Capture the cell that displays the provided text and extract its [X, Y] central coordinate. 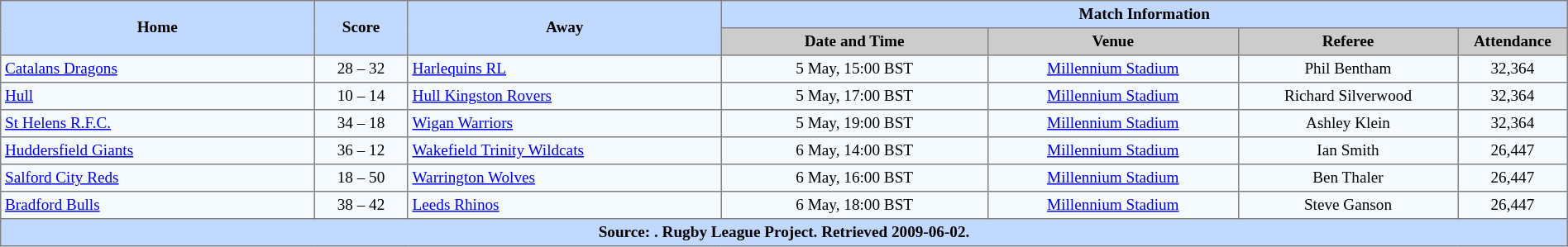
Salford City Reds [157, 178]
36 – 12 [361, 150]
Leeds Rhinos [564, 205]
Match Information [1145, 15]
5 May, 17:00 BST [854, 96]
St Helens R.F.C. [157, 124]
Referee [1348, 41]
5 May, 19:00 BST [854, 124]
Phil Bentham [1348, 69]
34 – 18 [361, 124]
Date and Time [854, 41]
Source: . Rugby League Project. Retrieved 2009-06-02. [784, 233]
Ben Thaler [1348, 178]
Ashley Klein [1348, 124]
28 – 32 [361, 69]
6 May, 16:00 BST [854, 178]
38 – 42 [361, 205]
Score [361, 28]
Hull Kingston Rovers [564, 96]
Bradford Bulls [157, 205]
Ian Smith [1348, 150]
18 – 50 [361, 178]
Wigan Warriors [564, 124]
Away [564, 28]
Steve Ganson [1348, 205]
Hull [157, 96]
Warrington Wolves [564, 178]
Harlequins RL [564, 69]
Home [157, 28]
Attendance [1513, 41]
Wakefield Trinity Wildcats [564, 150]
6 May, 14:00 BST [854, 150]
Venue [1113, 41]
Richard Silverwood [1348, 96]
5 May, 15:00 BST [854, 69]
Catalans Dragons [157, 69]
10 – 14 [361, 96]
6 May, 18:00 BST [854, 205]
Huddersfield Giants [157, 150]
